Provide the (X, Y) coordinate of the cell's center where the given text is located.  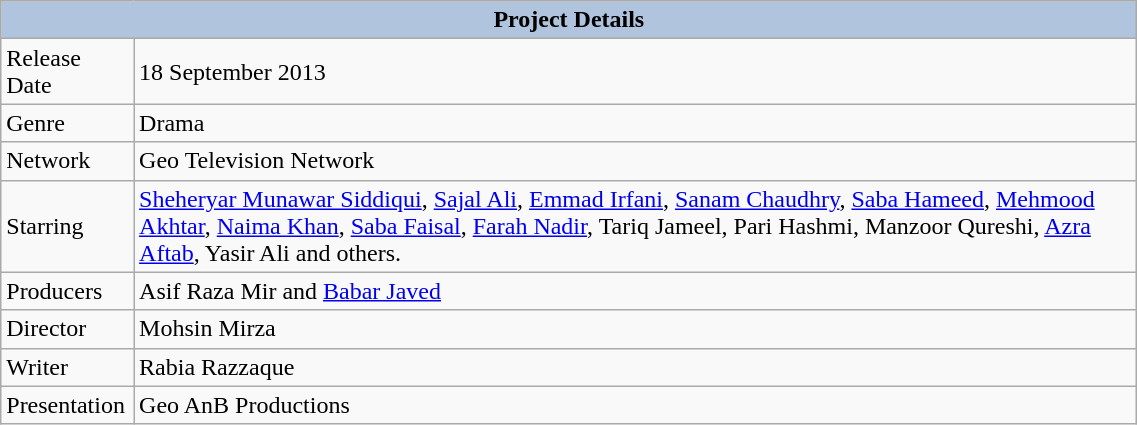
Starring (68, 226)
Asif Raza Mir and Babar Javed (636, 291)
18 September 2013 (636, 72)
Network (68, 161)
Director (68, 329)
Rabia Razzaque (636, 367)
Drama (636, 123)
Geo AnB Productions (636, 405)
Writer (68, 367)
Geo Television Network (636, 161)
Presentation (68, 405)
Mohsin Mirza (636, 329)
Producers (68, 291)
Genre (68, 123)
Project Details (569, 20)
Release Date (68, 72)
